Output the [x, y] coordinate of the center of the cell containing the given text.  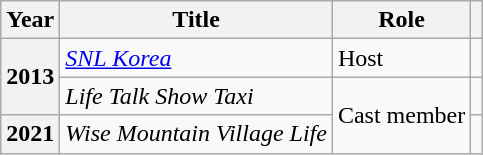
2013 [30, 77]
SNL Korea [196, 58]
Cast member [401, 115]
Year [30, 20]
Title [196, 20]
Life Talk Show Taxi [196, 96]
Wise Mountain Village Life [196, 134]
Host [401, 58]
2021 [30, 134]
Role [401, 20]
